Pinpoint the cell where the given text exists, returning its [x, y] midpoint coordinate. 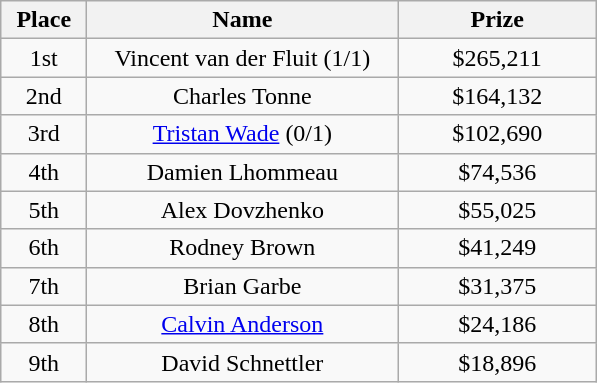
$164,132 [498, 96]
$55,025 [498, 210]
Calvin Anderson [242, 324]
7th [44, 286]
9th [44, 362]
$41,249 [498, 248]
2nd [44, 96]
Tristan Wade (0/1) [242, 134]
3rd [44, 134]
Brian Garbe [242, 286]
Charles Tonne [242, 96]
Vincent van der Fluit (1/1) [242, 58]
David Schnettler [242, 362]
Damien Lhommeau [242, 172]
$18,896 [498, 362]
8th [44, 324]
1st [44, 58]
Alex Dovzhenko [242, 210]
Name [242, 20]
Prize [498, 20]
6th [44, 248]
$74,536 [498, 172]
4th [44, 172]
Place [44, 20]
Rodney Brown [242, 248]
$31,375 [498, 286]
$102,690 [498, 134]
5th [44, 210]
$265,211 [498, 58]
$24,186 [498, 324]
